Capture the cell that displays the provided text and extract its [X, Y] central coordinate. 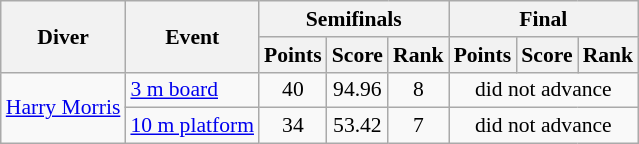
Final [544, 19]
Event [192, 36]
8 [418, 90]
7 [418, 126]
40 [293, 90]
10 m platform [192, 126]
Diver [64, 36]
53.42 [358, 126]
Harry Morris [64, 108]
3 m board [192, 90]
Semifinals [354, 19]
94.96 [358, 90]
34 [293, 126]
